Scan for the cell matching the given text and deliver its [x, y] coordinate at center. 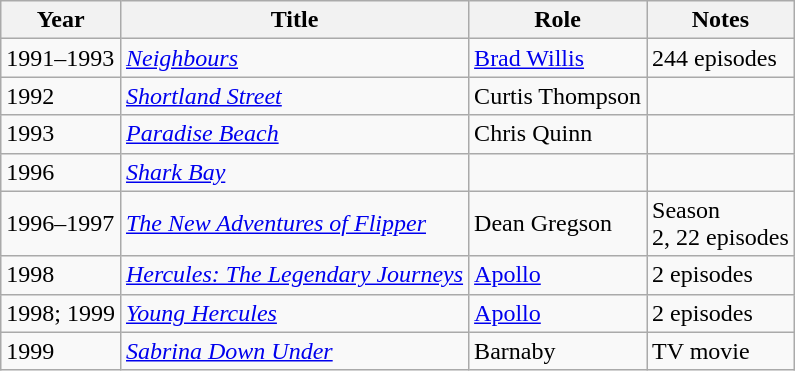
1998; 1999 [61, 313]
Notes [721, 20]
Shark Bay [294, 172]
Neighbours [294, 58]
Brad Willis [558, 58]
Title [294, 20]
1996 [61, 172]
Year [61, 20]
The New Adventures of Flipper [294, 224]
Paradise Beach [294, 134]
Hercules: The Legendary Journeys [294, 275]
Sabrina Down Under [294, 351]
1999 [61, 351]
Curtis Thompson [558, 96]
Role [558, 20]
1991–1993 [61, 58]
Dean Gregson [558, 224]
1996–1997 [61, 224]
Chris Quinn [558, 134]
244 episodes [721, 58]
Young Hercules [294, 313]
Season2, 22 episodes [721, 224]
1993 [61, 134]
TV movie [721, 351]
1998 [61, 275]
1992 [61, 96]
Barnaby [558, 351]
Shortland Street [294, 96]
